Capture the cell that displays the provided text and extract its [x, y] central coordinate. 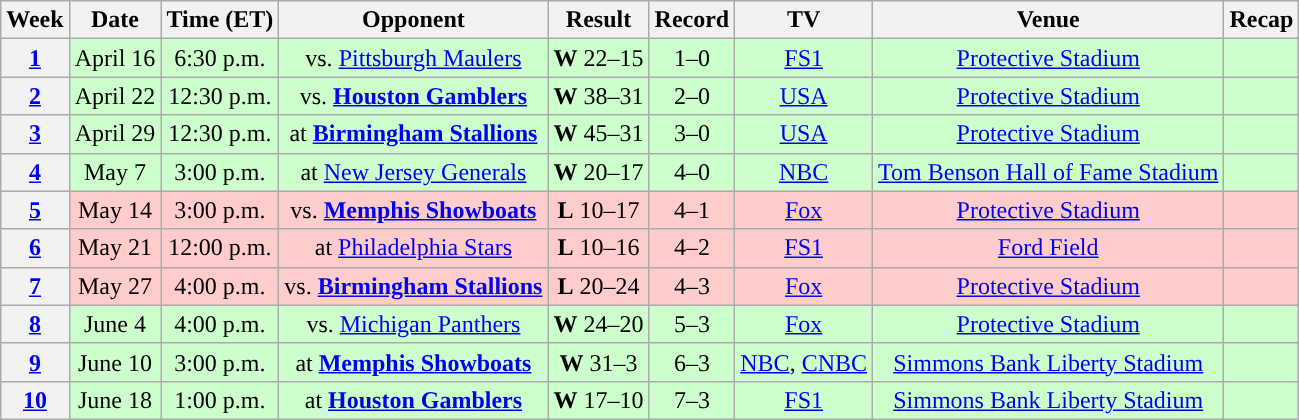
6 [35, 248]
Result [598, 20]
4–1 [692, 210]
4 [35, 172]
Recap [1262, 20]
vs. Houston Gamblers [414, 96]
L 10–17 [598, 210]
April 22 [115, 96]
7 [35, 286]
June 18 [115, 400]
9 [35, 362]
Time (ET) [220, 20]
May 7 [115, 172]
4–2 [692, 248]
5 [35, 210]
at New Jersey Generals [414, 172]
L 20–24 [598, 286]
NBC [804, 172]
W 24–20 [598, 324]
May 14 [115, 210]
at Houston Gamblers [414, 400]
6–3 [692, 362]
W 31–3 [598, 362]
TV [804, 20]
June 4 [115, 324]
2–0 [692, 96]
NBC, CNBC [804, 362]
2 [35, 96]
12:00 p.m. [220, 248]
vs. Birmingham Stallions [414, 286]
W 38–31 [598, 96]
Date [115, 20]
1:00 p.m. [220, 400]
10 [35, 400]
May 27 [115, 286]
June 10 [115, 362]
W 17–10 [598, 400]
vs. Pittsburgh Maulers [414, 58]
at Philadelphia Stars [414, 248]
Record [692, 20]
4–3 [692, 286]
3–0 [692, 134]
Opponent [414, 20]
5–3 [692, 324]
3 [35, 134]
4–0 [692, 172]
April 29 [115, 134]
vs. Michigan Panthers [414, 324]
at Birmingham Stallions [414, 134]
vs. Memphis Showboats [414, 210]
1 [35, 58]
W 22–15 [598, 58]
W 45–31 [598, 134]
8 [35, 324]
L 10–16 [598, 248]
Ford Field [1048, 248]
Week [35, 20]
6:30 p.m. [220, 58]
W 20–17 [598, 172]
at Memphis Showboats [414, 362]
7–3 [692, 400]
Tom Benson Hall of Fame Stadium [1048, 172]
May 21 [115, 248]
April 16 [115, 58]
Venue [1048, 20]
1–0 [692, 58]
